For the text-containing cell, return its midpoint in [X, Y] coordinate format. 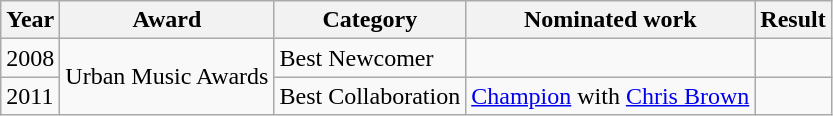
Urban Music Awards [167, 77]
Champion with Chris Brown [610, 96]
Result [793, 20]
Award [167, 20]
Year [30, 20]
Category [370, 20]
Nominated work [610, 20]
2008 [30, 58]
Best Newcomer [370, 58]
2011 [30, 96]
Best Collaboration [370, 96]
